For the text-containing cell, return its midpoint in (X, Y) coordinate format. 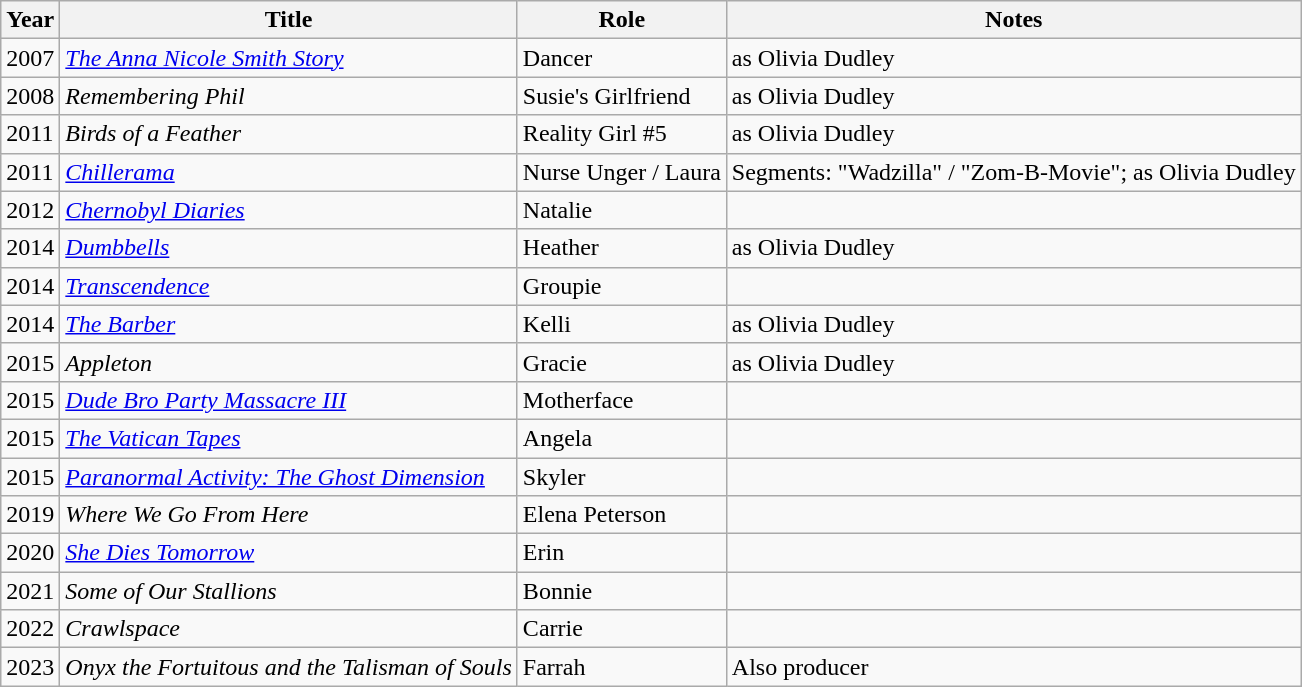
Appleton (289, 362)
Gracie (622, 362)
Farrah (622, 667)
Reality Girl #5 (622, 134)
Role (622, 20)
Carrie (622, 629)
Natalie (622, 210)
Dude Bro Party Massacre III (289, 400)
Segments: "Wadzilla" / "Zom-B-Movie"; as Olivia Dudley (1014, 172)
Chillerama (289, 172)
Where We Go From Here (289, 515)
She Dies Tomorrow (289, 553)
Angela (622, 438)
2012 (30, 210)
Some of Our Stallions (289, 591)
Bonnie (622, 591)
Skyler (622, 477)
Kelli (622, 324)
2008 (30, 96)
The Barber (289, 324)
Title (289, 20)
The Vatican Tapes (289, 438)
2023 (30, 667)
Nurse Unger / Laura (622, 172)
Paranormal Activity: The Ghost Dimension (289, 477)
Crawlspace (289, 629)
2020 (30, 553)
Chernobyl Diaries (289, 210)
2007 (30, 58)
Remembering Phil (289, 96)
Notes (1014, 20)
Also producer (1014, 667)
2019 (30, 515)
Year (30, 20)
Heather (622, 248)
Birds of a Feather (289, 134)
Onyx the Fortuitous and the Talisman of Souls (289, 667)
Transcendence (289, 286)
Elena Peterson (622, 515)
2021 (30, 591)
Susie's Girlfriend (622, 96)
Dancer (622, 58)
Groupie (622, 286)
Motherface (622, 400)
2022 (30, 629)
Dumbbells (289, 248)
Erin (622, 553)
The Anna Nicole Smith Story (289, 58)
